Detect which cell encompasses the target text, then output its (X, Y) center coordinate. 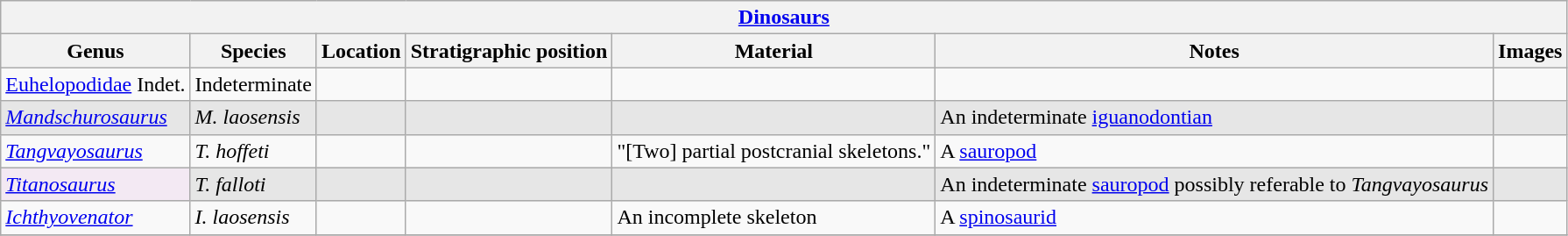
"[Two] partial postcranial skeletons." (774, 151)
Indeterminate (253, 84)
Titanosaurus (95, 184)
Euhelopodidae Indet. (95, 84)
Species (253, 51)
Mandschurosaurus (95, 118)
A sauropod (1214, 151)
Images (1530, 51)
Dinosaurs (784, 18)
An indeterminate sauropod possibly referable to Tangvayosaurus (1214, 184)
Material (774, 51)
T. hoffeti (253, 151)
Genus (95, 51)
Location (361, 51)
M. laosensis (253, 118)
An indeterminate iguanodontian (1214, 118)
An incomplete skeleton (774, 218)
I. laosensis (253, 218)
Ichthyovenator (95, 218)
T. falloti (253, 184)
Tangvayosaurus (95, 151)
A spinosaurid (1214, 218)
Stratigraphic position (509, 51)
Notes (1214, 51)
